Output the (x, y) coordinate of the center of the cell containing the given text.  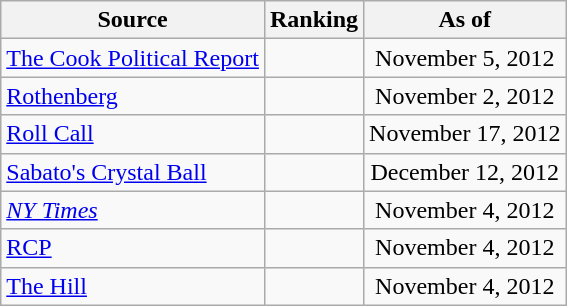
The Hill (133, 286)
RCP (133, 248)
November 2, 2012 (465, 96)
Source (133, 20)
Ranking (314, 20)
The Cook Political Report (133, 58)
November 5, 2012 (465, 58)
November 17, 2012 (465, 134)
December 12, 2012 (465, 172)
Roll Call (133, 134)
As of (465, 20)
Rothenberg (133, 96)
NY Times (133, 210)
Sabato's Crystal Ball (133, 172)
